Extract the (X, Y) coordinate from the center of the cell holding the provided text.  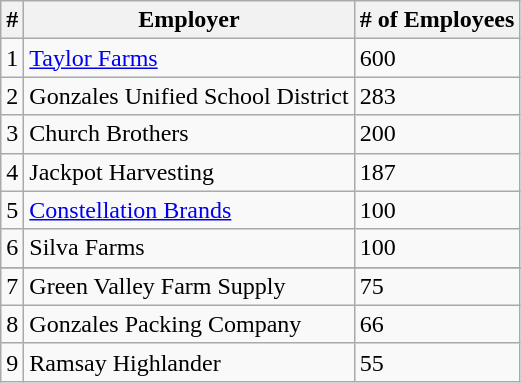
6 (12, 248)
Gonzales Packing Company (189, 324)
55 (437, 362)
200 (437, 134)
2 (12, 96)
4 (12, 172)
66 (437, 324)
187 (437, 172)
Ramsay Highlander (189, 362)
5 (12, 210)
Employer (189, 20)
Taylor Farms (189, 58)
600 (437, 58)
Silva Farms (189, 248)
1 (12, 58)
283 (437, 96)
75 (437, 286)
Jackpot Harvesting (189, 172)
# (12, 20)
Gonzales Unified School District (189, 96)
8 (12, 324)
3 (12, 134)
Green Valley Farm Supply (189, 286)
# of Employees (437, 20)
9 (12, 362)
Church Brothers (189, 134)
Constellation Brands (189, 210)
7 (12, 286)
